Detect which cell encompasses the target text, then output its [X, Y] center coordinate. 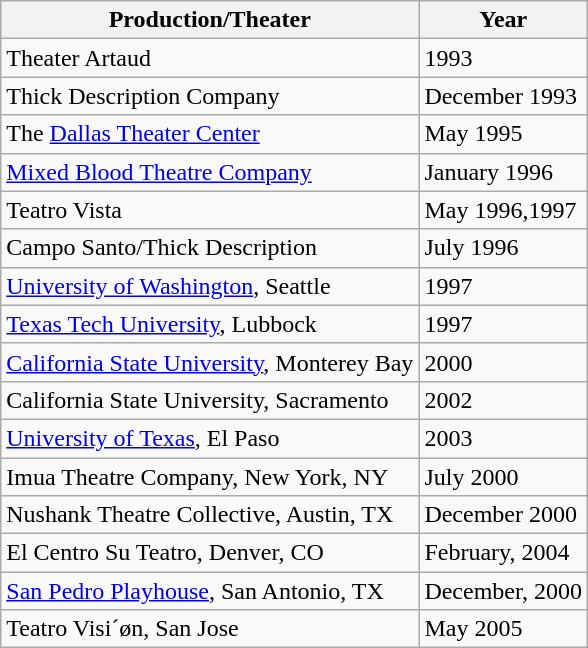
May 2005 [504, 629]
December, 2000 [504, 591]
2002 [504, 400]
1993 [504, 58]
The Dallas Theater Center [210, 134]
Teatro Vista [210, 210]
Mixed Blood Theatre Company [210, 172]
May 1996,1997 [504, 210]
University of Texas, El Paso [210, 438]
Production/Theater [210, 20]
Campo Santo/Thick Description [210, 248]
December 2000 [504, 515]
2000 [504, 362]
July 1996 [504, 248]
May 1995 [504, 134]
California State University, Sacramento [210, 400]
July 2000 [504, 477]
Theater Artaud [210, 58]
San Pedro Playhouse, San Antonio, TX [210, 591]
Texas Tech University, Lubbock [210, 324]
January 1996 [504, 172]
Thick Description Company [210, 96]
February, 2004 [504, 553]
Imua Theatre Company, New York, NY [210, 477]
Nushank Theatre Collective, Austin, TX [210, 515]
2003 [504, 438]
December 1993 [504, 96]
University of Washington, Seattle [210, 286]
El Centro Su Teatro, Denver, CO [210, 553]
Teatro Visi´øn, San Jose [210, 629]
Year [504, 20]
California State University, Monterey Bay [210, 362]
